Return [x, y] of the center of cell containing provided text 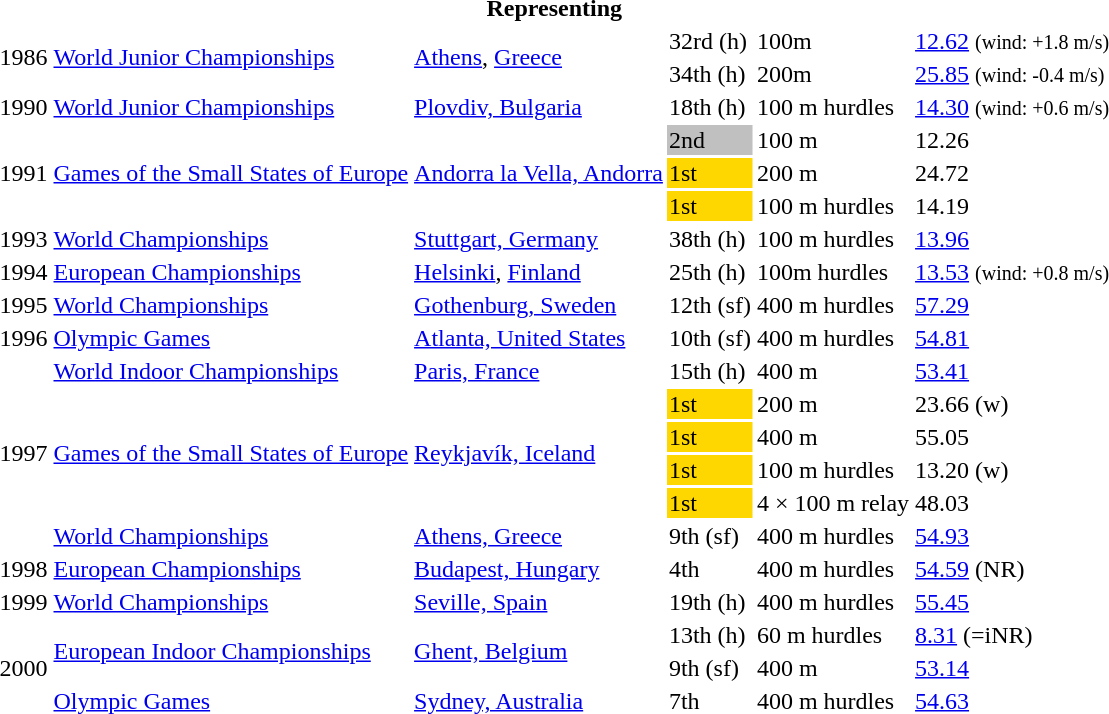
Gothenburg, Sweden [539, 305]
25th (h) [710, 272]
Plovdiv, Bulgaria [539, 107]
100m [832, 41]
Andorra la Vella, Andorra [539, 173]
200m [832, 74]
Helsinki, Finland [539, 272]
Seville, Spain [539, 602]
Atlanta, United States [539, 338]
4th [710, 569]
19th (h) [710, 602]
32rd (h) [710, 41]
34th (h) [710, 74]
Stuttgart, Germany [539, 239]
Olympic Games [231, 338]
Ghent, Belgium [539, 652]
100 m [832, 140]
15th (h) [710, 371]
Reykjavík, Iceland [539, 454]
European Indoor Championships [231, 652]
10th (sf) [710, 338]
Paris, France [539, 371]
100m hurdles [832, 272]
60 m hurdles [832, 635]
12th (sf) [710, 305]
38th (h) [710, 239]
Budapest, Hungary [539, 569]
2nd [710, 140]
4 × 100 m relay [832, 503]
World Indoor Championships [231, 371]
18th (h) [710, 107]
13th (h) [710, 635]
